Provide the (x, y) coordinate of the cell's center where the given text is located.  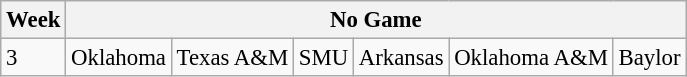
No Game (376, 20)
Texas A&M (232, 58)
3 (34, 58)
Oklahoma A&M (531, 58)
Baylor (650, 58)
Week (34, 20)
Oklahoma (118, 58)
Arkansas (402, 58)
SMU (324, 58)
